Output the (X, Y) coordinate of the center of the cell containing the given text.  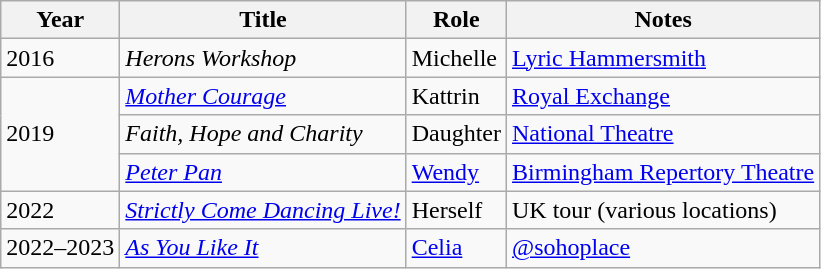
Wendy (456, 172)
Notes (664, 20)
2016 (60, 58)
As You Like It (263, 248)
Lyric Hammersmith (664, 58)
2019 (60, 134)
2022–2023 (60, 248)
Peter Pan (263, 172)
Faith, Hope and Charity (263, 134)
Kattrin (456, 96)
Birmingham Repertory Theatre (664, 172)
Mother Courage (263, 96)
Herons Workshop (263, 58)
Strictly Come Dancing Live! (263, 210)
Herself (456, 210)
Royal Exchange (664, 96)
Year (60, 20)
Daughter (456, 134)
National Theatre (664, 134)
Michelle (456, 58)
Celia (456, 248)
Title (263, 20)
2022 (60, 210)
@sohoplace (664, 248)
UK tour (various locations) (664, 210)
Role (456, 20)
